Search for the cell housing the specified text and yield its [x, y] center coordinate. 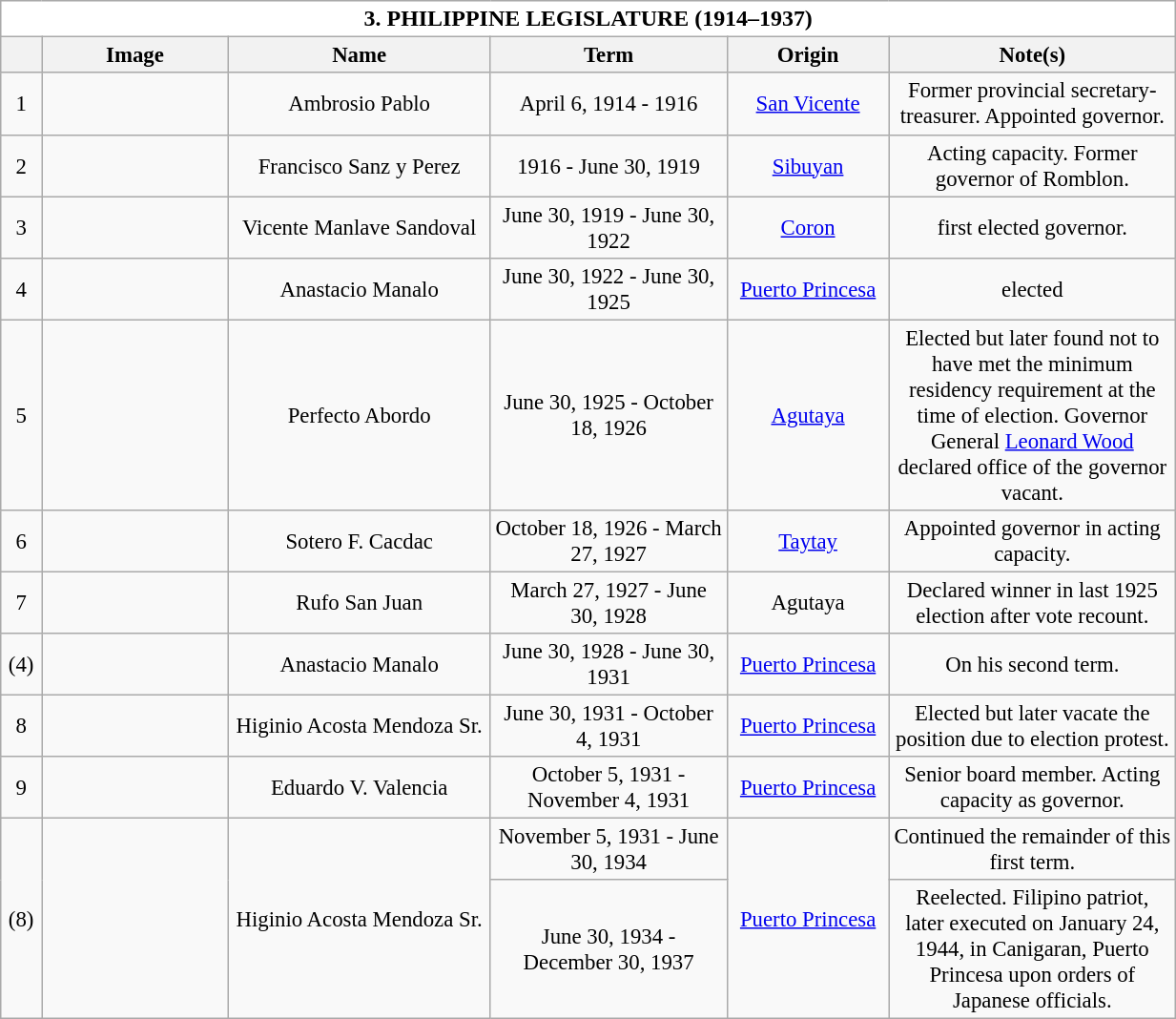
Perfecto Abordo [359, 415]
Francisco Sanz y Perez [359, 166]
Acting capacity. Former governor of Romblon. [1032, 166]
October 5, 1931 - November 4, 1931 [609, 788]
June 30, 1931 - October 4, 1931 [609, 725]
Reelected. Filipino patriot, later executed on January 24, 1944, in Canigaran, Puerto Princesa upon orders of Japanese officials. [1032, 949]
On his second term. [1032, 664]
June 30, 1922 - June 30, 1925 [609, 288]
Rufo San Juan [359, 603]
5 [21, 415]
Eduardo V. Valencia [359, 788]
Ambrosio Pablo [359, 105]
4 [21, 288]
9 [21, 788]
June 30, 1928 - June 30, 1931 [609, 664]
1 [21, 105]
June 30, 1925 - October 18, 1926 [609, 415]
March 27, 1927 - June 30, 1928 [609, 603]
Senior board member. Acting capacity as governor. [1032, 788]
October 18, 1926 - March 27, 1927 [609, 542]
June 30, 1919 - June 30, 1922 [609, 227]
Origin [808, 55]
Term [609, 55]
(4) [21, 664]
Elected but later vacate the position due to election protest. [1032, 725]
Image [135, 55]
San Vicente [808, 105]
6 [21, 542]
Coron [808, 227]
(8) [21, 919]
8 [21, 725]
3 [21, 227]
2 [21, 166]
Taytay [808, 542]
June 30, 1934 - December 30, 1937 [609, 949]
Sibuyan [808, 166]
Name [359, 55]
7 [21, 603]
Former provincial secretary-treasurer. Appointed governor. [1032, 105]
first elected governor. [1032, 227]
Sotero F. Cacdac [359, 542]
Vicente Manlave Sandoval [359, 227]
3. PHILIPPINE LEGISLATURE (1914–1937) [588, 19]
Appointed governor in acting capacity. [1032, 542]
elected [1032, 288]
November 5, 1931 - June 30, 1934 [609, 849]
April 6, 1914 - 1916 [609, 105]
1916 - June 30, 1919 [609, 166]
Note(s) [1032, 55]
Continued the remainder of this first term. [1032, 849]
Declared winner in last 1925 election after vote recount. [1032, 603]
